Locate the cell with the specified text and output its (X, Y) center coordinate. 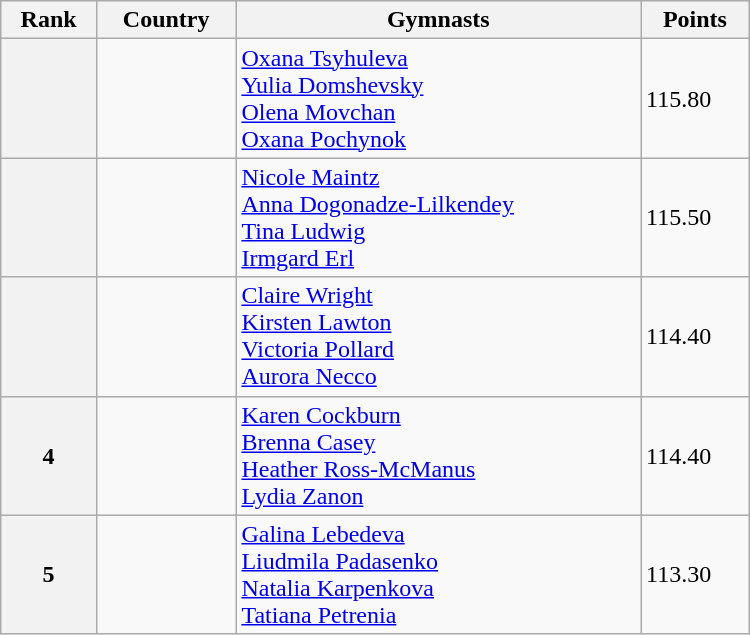
Karen Cockburn Brenna Casey Heather Ross-McManus Lydia Zanon (438, 456)
113.30 (696, 574)
Rank (49, 20)
Country (166, 20)
115.50 (696, 218)
Claire Wright Kirsten Lawton Victoria Pollard Aurora Necco (438, 336)
Nicole Maintz Anna Dogonadze-Lilkendey Tina Ludwig Irmgard Erl (438, 218)
Oxana Tsyhuleva Yulia Domshevsky Olena Movchan Oxana Pochynok (438, 98)
115.80 (696, 98)
Galina Lebedeva Liudmila Padasenko Natalia Karpenkova Tatiana Petrenia (438, 574)
Gymnasts (438, 20)
Points (696, 20)
5 (49, 574)
4 (49, 456)
